Detect which cell encompasses the target text, then output its [X, Y] center coordinate. 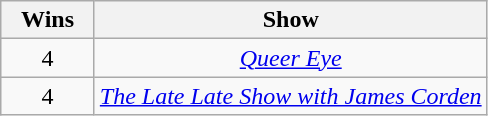
Show [290, 20]
The Late Late Show with James Corden [290, 96]
Queer Eye [290, 58]
Wins [48, 20]
